Locate the cell with the specified text and output its [X, Y] center coordinate. 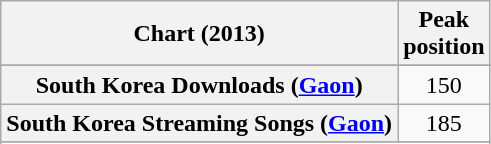
185 [444, 123]
South Korea Streaming Songs (Gaon) [200, 123]
Chart (2013) [200, 34]
South Korea Downloads (Gaon) [200, 85]
Peakposition [444, 34]
150 [444, 85]
